Return (X, Y) of the center of cell containing provided text 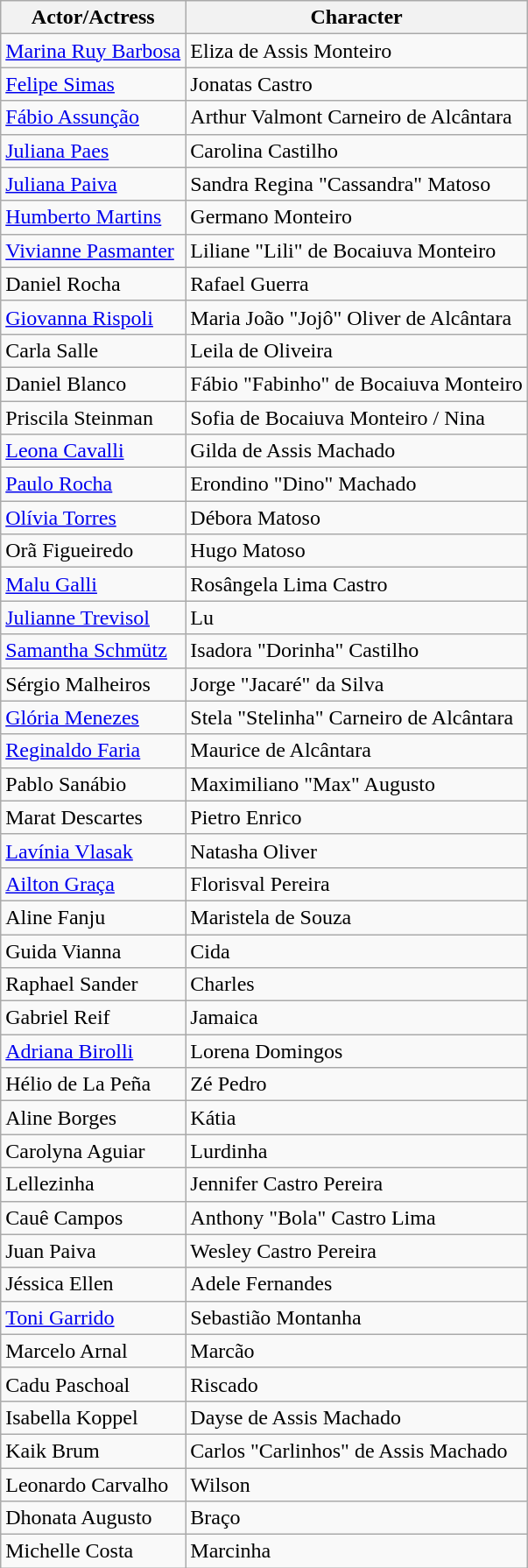
Germano Monteiro (357, 217)
Zé Pedro (357, 1084)
Olívia Torres (93, 518)
Kátia (357, 1118)
Giovanna Rispoli (93, 317)
Débora Matoso (357, 518)
Anthony "Bola" Castro Lima (357, 1218)
Character (357, 18)
Marcão (357, 1351)
Cida (357, 950)
Daniel Blanco (93, 384)
Kaik Brum (93, 1451)
Juliana Paiva (93, 184)
Braço (357, 1518)
Reginaldo Faria (93, 751)
Liliane "Lili" de Bocaiuva Monteiro (357, 251)
Toni Garrido (93, 1317)
Carlos "Carlinhos" de Assis Machado (357, 1451)
Natasha Oliver (357, 851)
Hugo Matoso (357, 551)
Carolyna Aguiar (93, 1151)
Adriana Birolli (93, 1051)
Aline Borges (93, 1118)
Glória Menezes (93, 717)
Samantha Schmütz (93, 651)
Sofia de Bocaiuva Monteiro / Nina (357, 418)
Dayse de Assis Machado (357, 1417)
Jennifer Castro Pereira (357, 1184)
Maurice de Alcântara (357, 751)
Maximiliano "Max" Augusto (357, 784)
Eliza de Assis Monteiro (357, 51)
Sebastião Montanha (357, 1317)
Maristela de Souza (357, 917)
Julianne Trevisol (93, 618)
Marcinha (357, 1551)
Rafael Guerra (357, 284)
Wilson (357, 1485)
Actor/Actress (93, 18)
Orã Figueiredo (93, 551)
Isadora "Dorinha" Castilho (357, 651)
Lorena Domingos (357, 1051)
Arthur Valmont Carneiro de Alcântara (357, 117)
Marina Ruy Barbosa (93, 51)
Lavínia Vlasak (93, 851)
Lellezinha (93, 1184)
Maria João "Jojô" Oliver de Alcântara (357, 317)
Ailton Graça (93, 884)
Cauê Campos (93, 1218)
Isabella Koppel (93, 1417)
Raphael Sander (93, 985)
Charles (357, 985)
Sandra Regina "Cassandra" Matoso (357, 184)
Marat Descartes (93, 817)
Jamaica (357, 1018)
Gilda de Assis Machado (357, 451)
Cadu Paschoal (93, 1384)
Guida Vianna (93, 950)
Leila de Oliveira (357, 350)
Pablo Sanábio (93, 784)
Hélio de La Peña (93, 1084)
Carla Salle (93, 350)
Sérgio Malheiros (93, 684)
Daniel Rocha (93, 284)
Michelle Costa (93, 1551)
Lurdinha (357, 1151)
Juliana Paes (93, 151)
Leona Cavalli (93, 451)
Priscila Steinman (93, 418)
Aline Fanju (93, 917)
Fábio "Fabinho" de Bocaiuva Monteiro (357, 384)
Florisval Pereira (357, 884)
Juan Paiva (93, 1251)
Leonardo Carvalho (93, 1485)
Vivianne Pasmanter (93, 251)
Humberto Martins (93, 217)
Lu (357, 618)
Felipe Simas (93, 84)
Wesley Castro Pereira (357, 1251)
Malu Galli (93, 584)
Erondino "Dino" Machado (357, 484)
Fábio Assunção (93, 117)
Adele Fernandes (357, 1284)
Jorge "Jacaré" da Silva (357, 684)
Stela "Stelinha" Carneiro de Alcântara (357, 717)
Paulo Rocha (93, 484)
Dhonata Augusto (93, 1518)
Carolina Castilho (357, 151)
Jéssica Ellen (93, 1284)
Riscado (357, 1384)
Pietro Enrico (357, 817)
Gabriel Reif (93, 1018)
Marcelo Arnal (93, 1351)
Rosângela Lima Castro (357, 584)
Jonatas Castro (357, 84)
